Provide the (X, Y) coordinate of the cell's center where the given text is located.  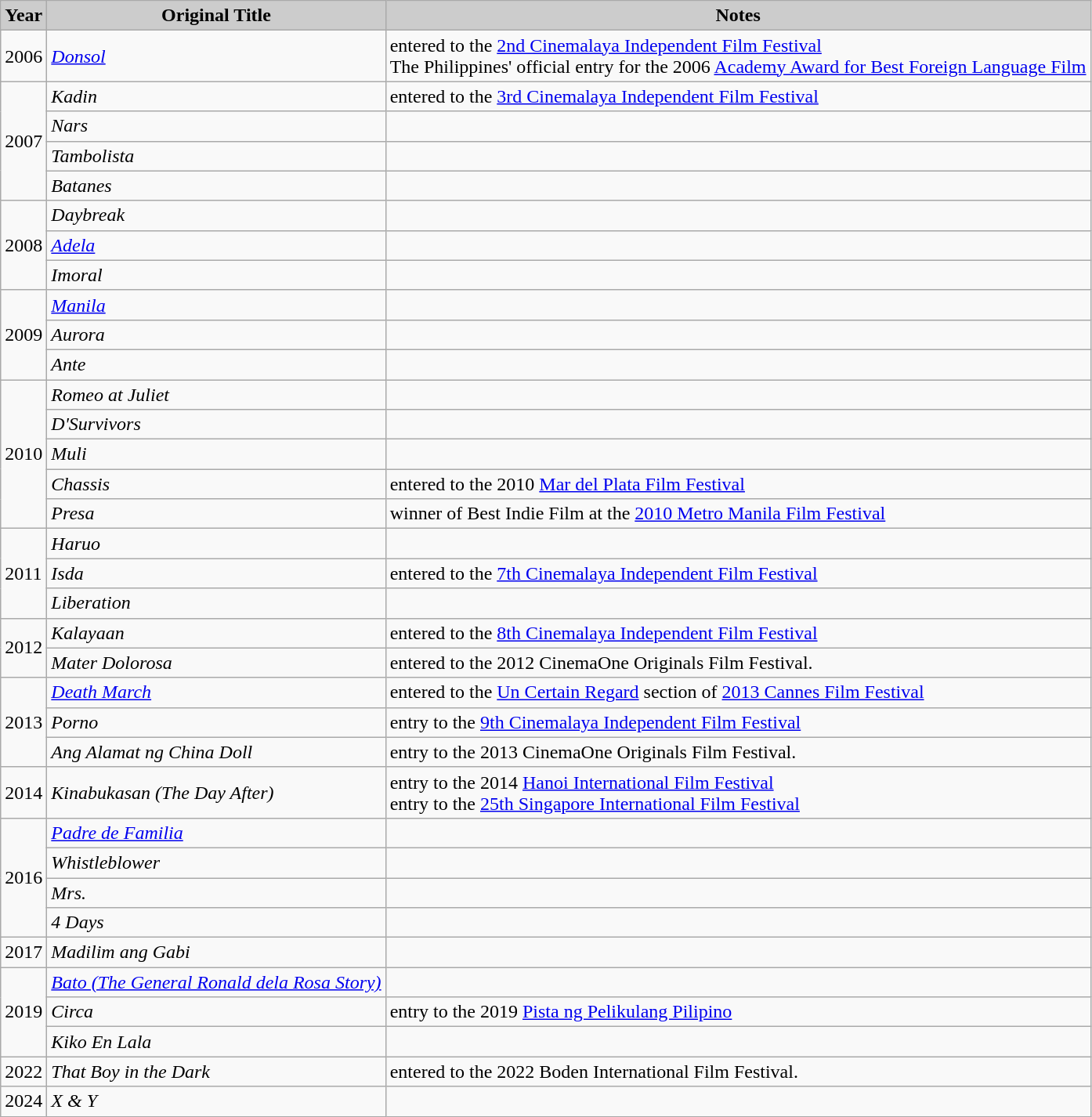
2007 (24, 141)
Kiko En Lala (216, 1042)
Mater Dolorosa (216, 663)
Aurora (216, 334)
X & Y (216, 1101)
Batanes (216, 186)
2010 (24, 454)
Ang Alamat ng China Doll (216, 752)
Nars (216, 126)
2016 (24, 877)
Death March (216, 692)
entered to the 2010 Mar del Plata Film Festival (738, 484)
Liberation (216, 603)
4 Days (216, 923)
entry to the 9th Cinemalaya Independent Film Festival (738, 722)
Adela (216, 245)
entered to the 8th Cinemalaya Independent Film Festival (738, 633)
Tambolista (216, 156)
2012 (24, 648)
entered to the 2022 Boden International Film Festival. (738, 1072)
Manila (216, 305)
2006 (24, 56)
entry to the 2014 Hanoi International Film Festivalentry to the 25th Singapore International Film Festival (738, 793)
entered to the 3rd Cinemalaya Independent Film Festival (738, 96)
entered to the 7th Cinemalaya Independent Film Festival (738, 573)
2013 (24, 722)
Whistleblower (216, 862)
Daybreak (216, 215)
Kinabukasan (The Day After) (216, 793)
entered to the 2nd Cinemalaya Independent Film FestivalThe Philippines' official entry for the 2006 Academy Award for Best Foreign Language Film (738, 56)
Presa (216, 514)
Imoral (216, 275)
Madilim ang Gabi (216, 953)
entered to the Un Certain Regard section of 2013 Cannes Film Festival (738, 692)
Padre de Familia (216, 833)
Original Title (216, 16)
Ante (216, 364)
That Boy in the Dark (216, 1072)
Donsol (216, 56)
Year (24, 16)
Porno (216, 722)
D'Survivors (216, 425)
2022 (24, 1072)
2011 (24, 573)
Bato (The General Ronald dela Rosa Story) (216, 982)
2009 (24, 334)
Romeo at Juliet (216, 394)
winner of Best Indie Film at the 2010 Metro Manila Film Festival (738, 514)
entry to the 2019 Pista ng Pelikulang Pilipino (738, 1012)
Isda (216, 573)
entry to the 2013 CinemaOne Originals Film Festival. (738, 752)
2008 (24, 245)
Haruo (216, 544)
Muli (216, 454)
2017 (24, 953)
Chassis (216, 484)
entered to the 2012 CinemaOne Originals Film Festival. (738, 663)
2014 (24, 793)
Kadin (216, 96)
2019 (24, 1012)
Notes (738, 16)
Mrs. (216, 892)
2024 (24, 1101)
Circa (216, 1012)
Kalayaan (216, 633)
